Output the (X, Y) coordinate of the center of the cell containing the given text.  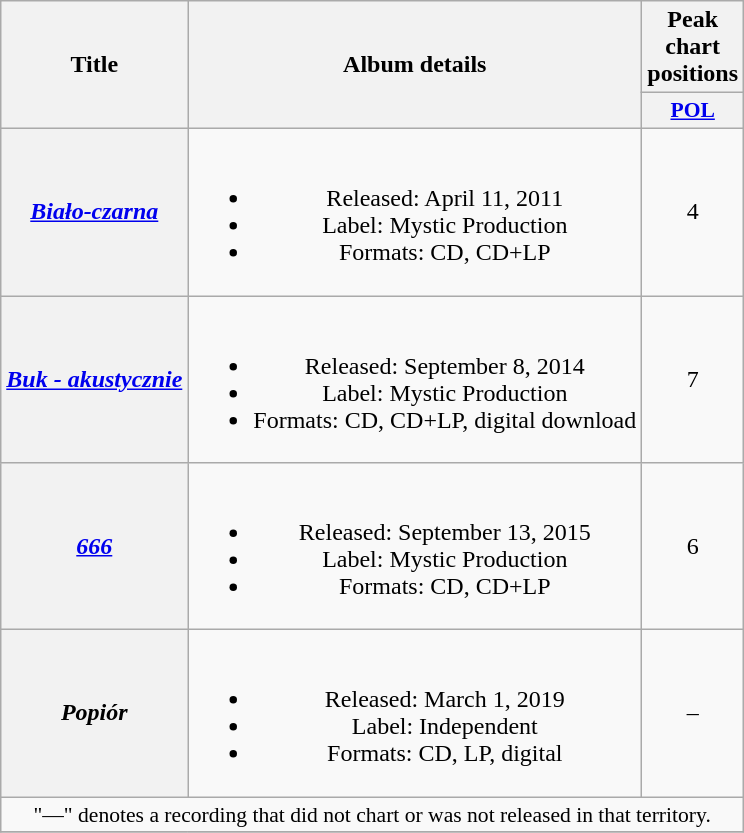
POL (693, 111)
Popiór (94, 714)
Biało-czarna (94, 212)
7 (693, 380)
Released: September 8, 2014Label: Mystic ProductionFormats: CD, CD+LP, digital download (415, 380)
4 (693, 212)
Released: September 13, 2015Label: Mystic ProductionFormats: CD, CD+LP (415, 546)
– (693, 714)
Peak chart positions (693, 47)
666 (94, 546)
Released: April 11, 2011Label: Mystic ProductionFormats: CD, CD+LP (415, 212)
Released: March 1, 2019Label: IndependentFormats: CD, LP, digital (415, 714)
Title (94, 65)
6 (693, 546)
"—" denotes a recording that did not chart or was not released in that territory. (372, 815)
Album details (415, 65)
Buk - akustycznie (94, 380)
